Extract the (X, Y) coordinate from the center of the cell holding the provided text.  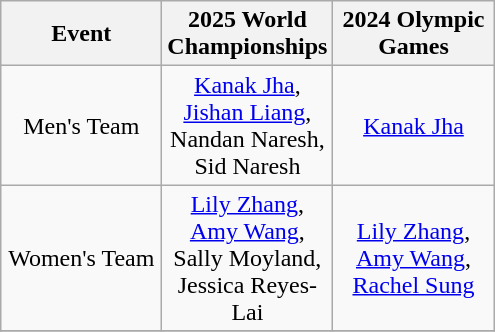
Kanak Jha (414, 126)
Lily Zhang, Amy Wang, Sally Moyland, Jessica Reyes-Lai (248, 258)
Event (82, 34)
Kanak Jha, Jishan Liang, Nandan Naresh, Sid Naresh (248, 126)
Men's Team (82, 126)
Lily Zhang, Amy Wang, Rachel Sung (414, 258)
Women's Team (82, 258)
2024 Olympic Games (414, 34)
2025 World Championships (248, 34)
